Output the (x, y) coordinate of the center of the cell containing the given text.  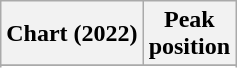
Chart (2022) (72, 34)
Peakposition (189, 34)
